From the cell containing the given text, extract its center point as [X, Y] coordinate. 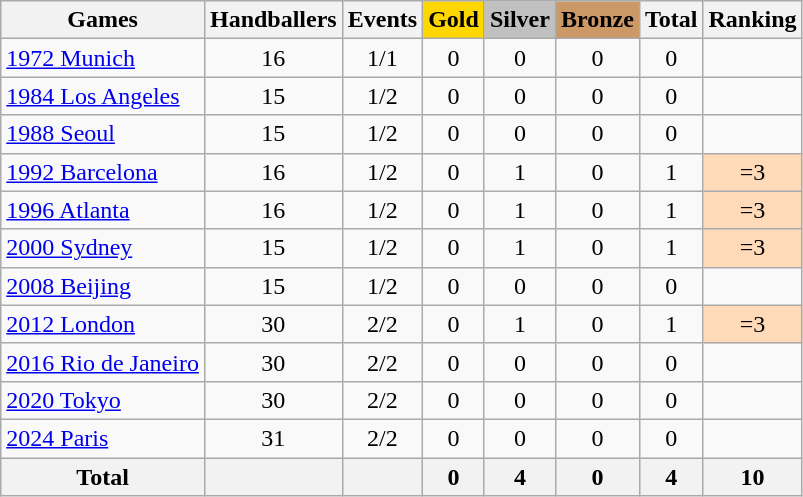
2016 Rio de Janeiro [103, 362]
Games [103, 20]
Ranking [752, 20]
1972 Munich [103, 58]
2024 Paris [103, 438]
Events [382, 20]
31 [273, 438]
Silver [520, 20]
Handballers [273, 20]
Gold [454, 20]
1988 Seoul [103, 134]
2020 Tokyo [103, 400]
1992 Barcelona [103, 172]
Bronze [597, 20]
1/1 [382, 58]
10 [752, 477]
2008 Beijing [103, 286]
1996 Atlanta [103, 210]
1984 Los Angeles [103, 96]
2000 Sydney [103, 248]
2012 London [103, 324]
